Locate the cell with the specified text and output its (x, y) center coordinate. 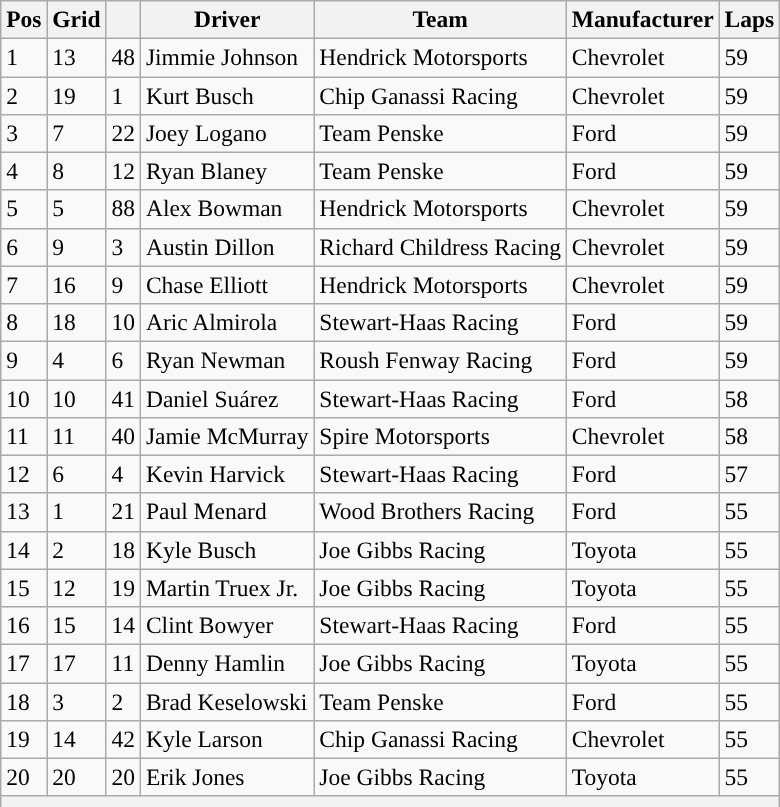
Erik Jones (226, 777)
Kyle Busch (226, 550)
Jamie McMurray (226, 436)
22 (123, 133)
57 (750, 474)
Roush Fenway Racing (440, 360)
42 (123, 739)
Kyle Larson (226, 739)
40 (123, 436)
Jimmie Johnson (226, 57)
Aric Almirola (226, 322)
Manufacturer (642, 19)
Richard Childress Racing (440, 247)
Brad Keselowski (226, 701)
Kevin Harvick (226, 474)
Daniel Suárez (226, 398)
Grid (76, 19)
41 (123, 398)
Martin Truex Jr. (226, 588)
Laps (750, 19)
Joey Logano (226, 133)
48 (123, 57)
Spire Motorsports (440, 436)
21 (123, 512)
Ryan Blaney (226, 171)
Team (440, 19)
Wood Brothers Racing (440, 512)
88 (123, 209)
Ryan Newman (226, 360)
Driver (226, 19)
Pos (24, 19)
Alex Bowman (226, 209)
Denny Hamlin (226, 663)
Paul Menard (226, 512)
Chase Elliott (226, 285)
Kurt Busch (226, 95)
Clint Bowyer (226, 625)
Austin Dillon (226, 247)
